Return the [X, Y] coordinate for the center point of the cell that contains the specified text.  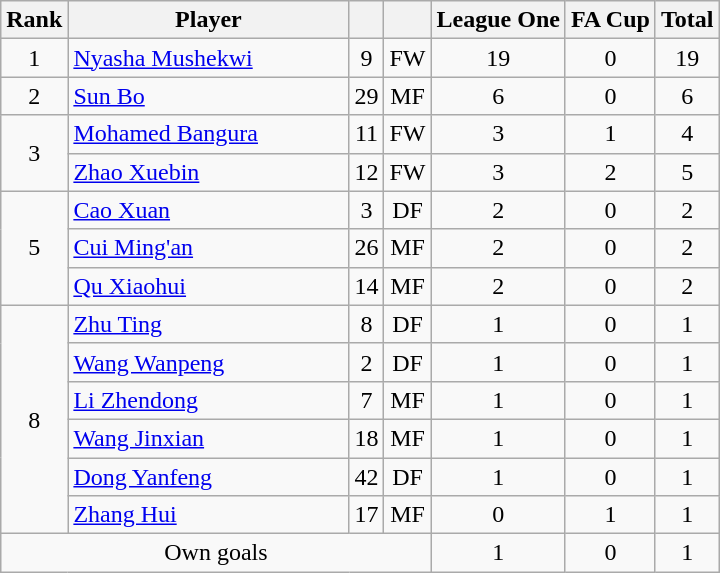
Wang Wanpeng [208, 362]
29 [366, 96]
4 [687, 134]
League One [498, 20]
26 [366, 248]
Zhu Ting [208, 324]
Li Zhendong [208, 400]
Zhao Xuebin [208, 172]
7 [366, 400]
Nyasha Mushekwi [208, 58]
18 [366, 438]
11 [366, 134]
Own goals [216, 553]
Sun Bo [208, 96]
12 [366, 172]
Total [687, 20]
Rank [34, 20]
Zhang Hui [208, 515]
Player [208, 20]
Qu Xiaohui [208, 286]
Cao Xuan [208, 210]
Dong Yanfeng [208, 477]
9 [366, 58]
17 [366, 515]
42 [366, 477]
Mohamed Bangura [208, 134]
Wang Jinxian [208, 438]
14 [366, 286]
Cui Ming'an [208, 248]
FA Cup [610, 20]
